For the text-containing cell, return its midpoint in [X, Y] coordinate format. 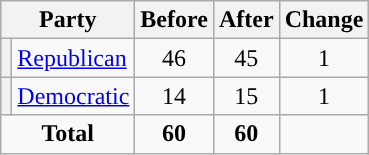
Before [174, 20]
Change [324, 20]
46 [174, 58]
45 [246, 58]
Republican [74, 58]
Democratic [74, 96]
15 [246, 96]
After [246, 20]
Total [68, 134]
14 [174, 96]
Party [68, 20]
